Identify which cell holds the provided text, then report its [X, Y] central coordinate. 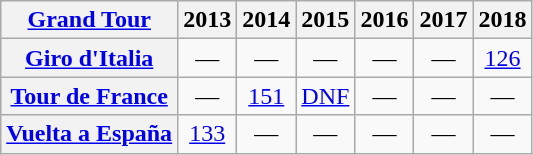
2013 [208, 20]
Vuelta a España [90, 134]
2017 [444, 20]
Grand Tour [90, 20]
Tour de France [90, 96]
DNF [326, 96]
2016 [384, 20]
2018 [502, 20]
2014 [266, 20]
Giro d'Italia [90, 58]
2015 [326, 20]
126 [502, 58]
151 [266, 96]
133 [208, 134]
